Search for the cell housing the specified text and yield its [x, y] center coordinate. 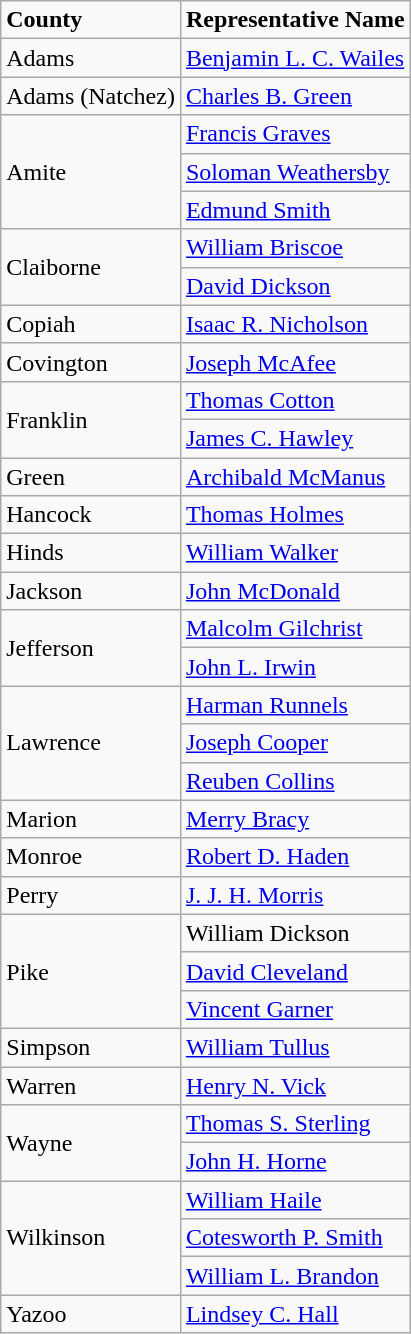
Adams [91, 58]
Reuben Collins [295, 781]
Cotesworth P. Smith [295, 1238]
John H. Horne [295, 1162]
Soloman Weathersby [295, 172]
Harman Runnels [295, 705]
Hancock [91, 515]
David Dickson [295, 286]
Green [91, 477]
Joseph McAfee [295, 362]
Covington [91, 362]
Simpson [91, 1047]
David Cleveland [295, 971]
Amite [91, 172]
John L. Irwin [295, 667]
Marion [91, 819]
Edmund Smith [295, 210]
J. J. H. Morris [295, 895]
Copiah [91, 324]
Thomas Holmes [295, 515]
Isaac R. Nicholson [295, 324]
Jefferson [91, 648]
Charles B. Green [295, 96]
Representative Name [295, 20]
William Haile [295, 1200]
County [91, 20]
Claiborne [91, 267]
William Tullus [295, 1047]
Perry [91, 895]
Malcolm Gilchrist [295, 629]
William L. Brandon [295, 1276]
Lawrence [91, 743]
Pike [91, 971]
Vincent Garner [295, 1009]
Wayne [91, 1143]
William Walker [295, 553]
Franklin [91, 419]
Francis Graves [295, 134]
Jackson [91, 591]
Adams (Natchez) [91, 96]
Joseph Cooper [295, 743]
Monroe [91, 857]
Lindsey C. Hall [295, 1314]
Warren [91, 1085]
Yazoo [91, 1314]
Archibald McManus [295, 477]
Hinds [91, 553]
Robert D. Haden [295, 857]
Wilkinson [91, 1238]
William Briscoe [295, 248]
William Dickson [295, 933]
James C. Hawley [295, 438]
Merry Bracy [295, 819]
Benjamin L. C. Wailes [295, 58]
Thomas Cotton [295, 400]
John McDonald [295, 591]
Henry N. Vick [295, 1085]
Thomas S. Sterling [295, 1124]
